Extract the (X, Y) coordinate from the center of the cell holding the provided text.  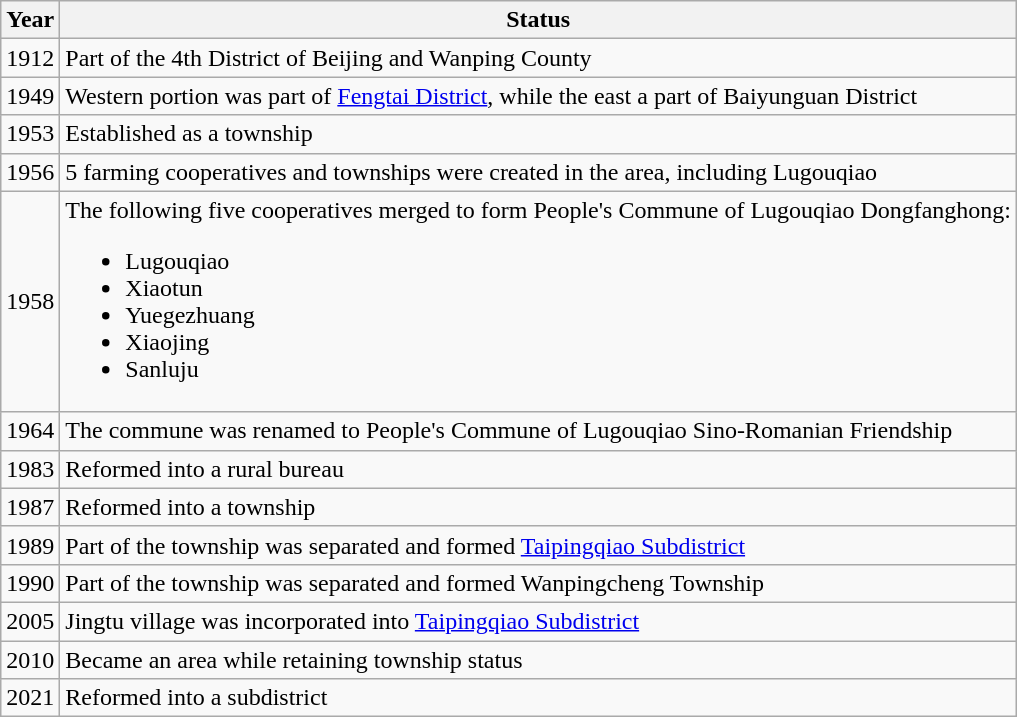
Became an area while retaining township status (538, 659)
1990 (30, 583)
Western portion was part of Fengtai District, while the east a part of Baiyunguan District (538, 96)
2010 (30, 659)
1956 (30, 172)
Year (30, 20)
1958 (30, 302)
Part of the township was separated and formed Taipingqiao Subdistrict (538, 545)
1987 (30, 507)
1983 (30, 469)
Established as a township (538, 134)
2005 (30, 621)
Reformed into a subdistrict (538, 698)
1989 (30, 545)
Status (538, 20)
1912 (30, 58)
Reformed into a rural bureau (538, 469)
Jingtu village was incorporated into Taipingqiao Subdistrict (538, 621)
The following five cooperatives merged to form People's Commune of Lugouqiao Dongfanghong:LugouqiaoXiaotunYuegezhuangXiaojingSanluju (538, 302)
1953 (30, 134)
Reformed into a township (538, 507)
1964 (30, 431)
1949 (30, 96)
2021 (30, 698)
Part of the township was separated and formed Wanpingcheng Township (538, 583)
The commune was renamed to People's Commune of Lugouqiao Sino-Romanian Friendship (538, 431)
5 farming cooperatives and townships were created in the area, including Lugouqiao (538, 172)
Part of the 4th District of Beijing and Wanping County (538, 58)
